Return (x, y) of the center of cell containing provided text 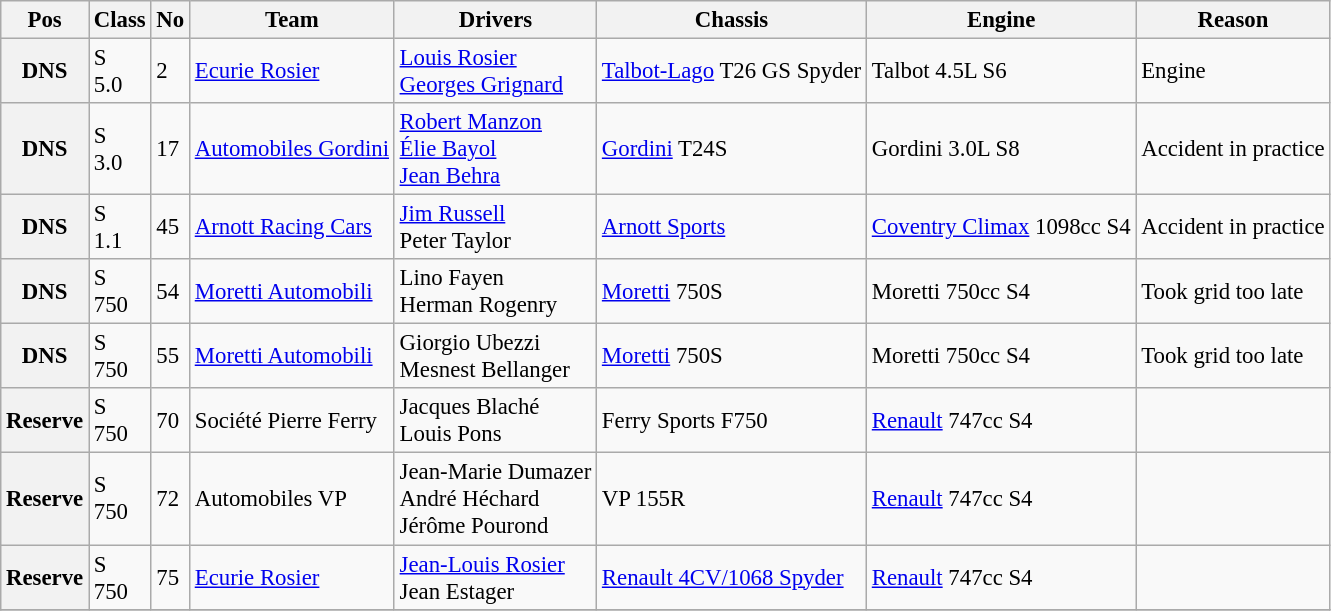
45 (170, 228)
S5.0 (120, 72)
Gordini 3.0L S8 (1000, 149)
Ferry Sports F750 (732, 420)
Jean-Marie Dumazer André Héchard Jérôme Pourond (495, 499)
Team (292, 20)
Jim Russell Peter Taylor (495, 228)
S3.0 (120, 149)
Jacques Blaché Louis Pons (495, 420)
70 (170, 420)
2 (170, 72)
Pos (45, 20)
Lino Fayen Herman Rogenry (495, 292)
Coventry Climax 1098cc S4 (1000, 228)
54 (170, 292)
Renault 4CV/1068 Spyder (732, 578)
Chassis (732, 20)
Reason (1233, 20)
Louis Rosier Georges Grignard (495, 72)
No (170, 20)
Talbot-Lago T26 GS Spyder (732, 72)
Talbot 4.5L S6 (1000, 72)
17 (170, 149)
Drivers (495, 20)
Gordini T24S (732, 149)
Automobiles VP (292, 499)
Class (120, 20)
72 (170, 499)
Giorgio Ubezzi Mesnest Bellanger (495, 356)
Jean-Louis Rosier Jean Estager (495, 578)
Arnott Racing Cars (292, 228)
Automobiles Gordini (292, 149)
Société Pierre Ferry (292, 420)
Robert Manzon Élie Bayol Jean Behra (495, 149)
S1.1 (120, 228)
Arnott Sports (732, 228)
VP 155R (732, 499)
55 (170, 356)
75 (170, 578)
